Return the [X, Y] coordinate for the center point of the cell that contains the specified text.  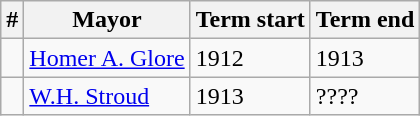
???? [365, 96]
# [12, 20]
Homer A. Glore [107, 58]
Term start [250, 20]
Term end [365, 20]
W.H. Stroud [107, 96]
1912 [250, 58]
Mayor [107, 20]
